Extract the [x, y] coordinate from the center of the cell holding the provided text.  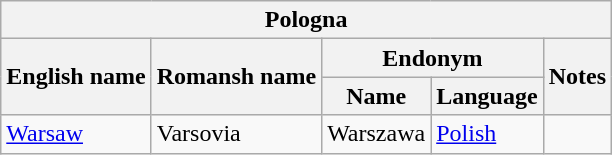
English name [76, 77]
Warszawa [376, 134]
Name [376, 96]
Varsovia [236, 134]
Romansh name [236, 77]
Language [487, 96]
Polish [487, 134]
Warsaw [76, 134]
Notes [577, 77]
Pologna [306, 20]
Endonym [433, 58]
